Pinpoint the cell where the given text exists, returning its [x, y] midpoint coordinate. 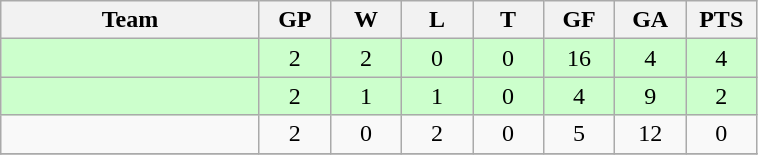
GP [294, 20]
16 [580, 58]
Team [130, 20]
GF [580, 20]
9 [650, 96]
GA [650, 20]
PTS [722, 20]
5 [580, 134]
W [366, 20]
L [436, 20]
12 [650, 134]
T [508, 20]
